From the cell containing the given text, extract its center point as (x, y) coordinate. 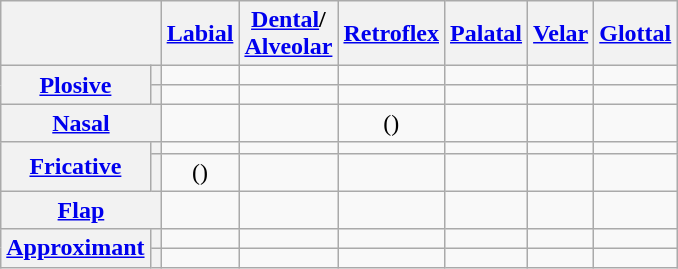
Flap (81, 210)
Approximant (76, 248)
Palatal (486, 34)
Fricative (76, 166)
Labial (200, 34)
Nasal (81, 123)
Dental/Alveolar (288, 34)
Retroflex (392, 34)
Velar (561, 34)
Glottal (636, 34)
Plosive (76, 85)
